Identify which cell holds the provided text, then report its [x, y] central coordinate. 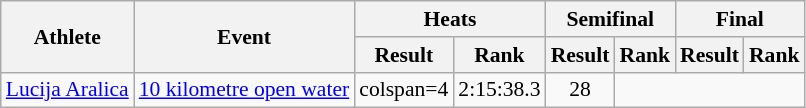
colspan=4 [404, 90]
Athlete [68, 36]
Lucija Aralica [68, 90]
10 kilometre open water [244, 90]
Final [740, 19]
Event [244, 36]
Heats [450, 19]
28 [580, 90]
Semifinal [610, 19]
2:15:38.3 [499, 90]
